Scan for the cell matching the given text and deliver its [x, y] coordinate at center. 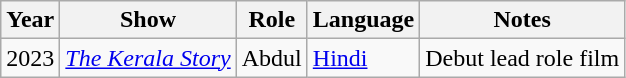
Debut lead role film [522, 58]
The Kerala Story [148, 58]
Role [272, 20]
Year [30, 20]
Language [363, 20]
Abdul [272, 58]
Show [148, 20]
Hindi [363, 58]
2023 [30, 58]
Notes [522, 20]
